Scan for the cell matching the given text and deliver its [x, y] coordinate at center. 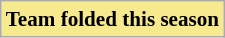
Team folded this season [112, 18]
